Search for the cell housing the specified text and yield its (X, Y) center coordinate. 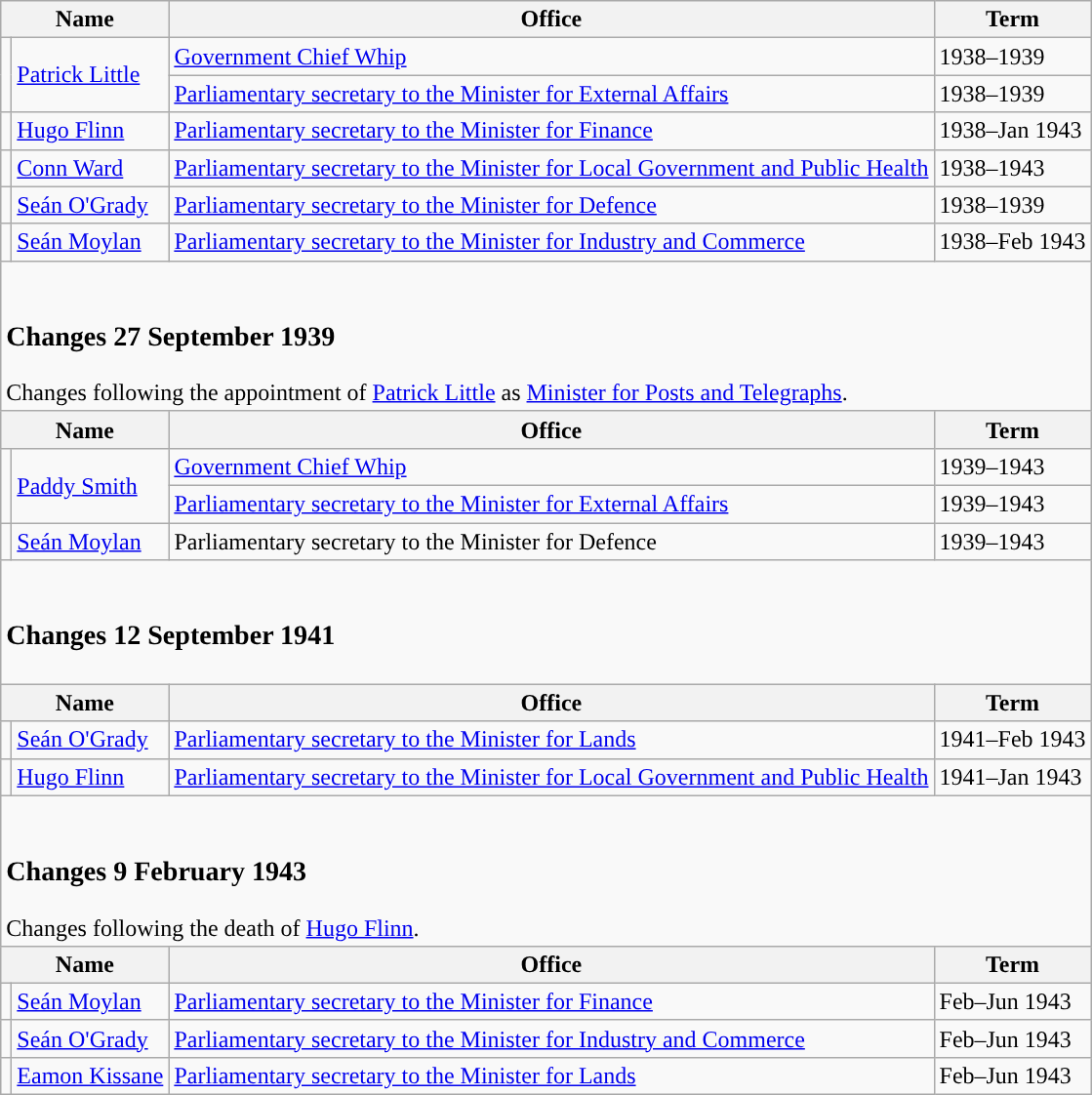
Changes 27 September 1939Changes following the appointment of Patrick Little as Minister for Posts and Telegraphs. (546, 336)
Conn Ward (90, 168)
Changes 12 September 1941 (546, 623)
Changes 9 February 1943Changes following the death of Hugo Flinn. (546, 871)
Eamon Kissane (90, 1075)
1941–Jan 1943 (1013, 777)
Patrick Little (90, 75)
1938–1943 (1013, 168)
1938–Jan 1943 (1013, 131)
1941–Feb 1943 (1013, 740)
1938–Feb 1943 (1013, 242)
Paddy Smith (90, 485)
